Find where the given text appears and provide that cell's center as [X, Y] coordinate. 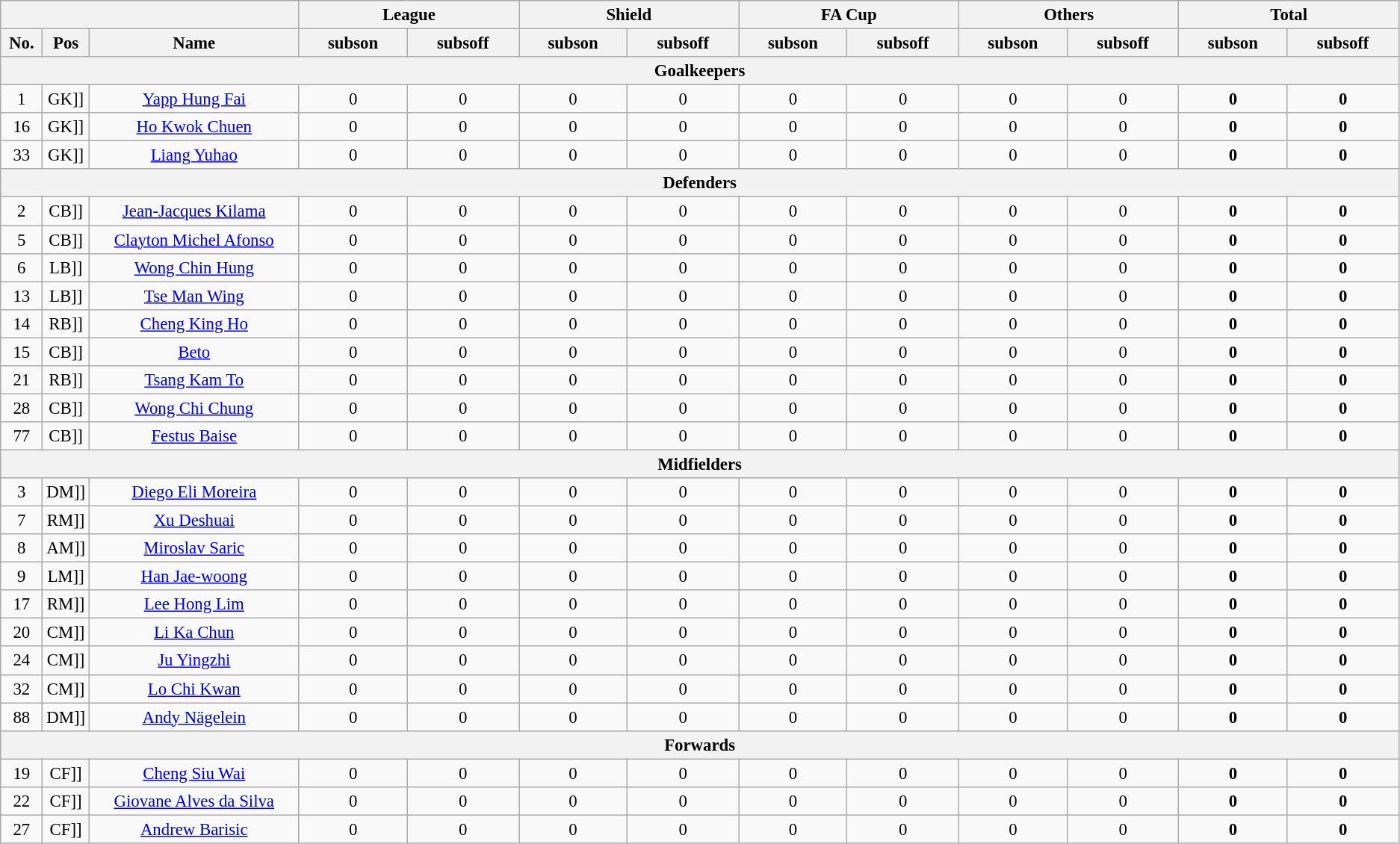
Xu Deshuai [194, 521]
Yapp Hung Fai [194, 99]
Goalkeepers [700, 71]
9 [22, 577]
Forwards [700, 745]
Ju Yingzhi [194, 661]
77 [22, 436]
Cheng King Ho [194, 323]
Ho Kwok Chuen [194, 127]
Cheng Siu Wai [194, 773]
7 [22, 521]
Lee Hong Lim [194, 604]
3 [22, 492]
88 [22, 717]
28 [22, 408]
Jean-Jacques Kilama [194, 211]
6 [22, 267]
33 [22, 155]
21 [22, 380]
Defenders [700, 183]
Wong Chi Chung [194, 408]
Liang Yuhao [194, 155]
13 [22, 296]
32 [22, 689]
19 [22, 773]
22 [22, 801]
17 [22, 604]
Lo Chi Kwan [194, 689]
Diego Eli Moreira [194, 492]
1 [22, 99]
Total [1289, 15]
Tse Man Wing [194, 296]
Tsang Kam To [194, 380]
20 [22, 633]
League [409, 15]
Pos [66, 43]
2 [22, 211]
16 [22, 127]
24 [22, 661]
Festus Baise [194, 436]
Others [1068, 15]
Shield [629, 15]
Li Ka Chun [194, 633]
Name [194, 43]
8 [22, 548]
Midfielders [700, 464]
Giovane Alves da Silva [194, 801]
Wong Chin Hung [194, 267]
LM]] [66, 577]
No. [22, 43]
Han Jae-woong [194, 577]
Andy Nägelein [194, 717]
15 [22, 352]
FA Cup [849, 15]
Andrew Barisic [194, 829]
Clayton Michel Afonso [194, 240]
Miroslav Saric [194, 548]
Beto [194, 352]
5 [22, 240]
27 [22, 829]
AM]] [66, 548]
14 [22, 323]
